Extract the [x, y] coordinate from the center of the cell holding the provided text.  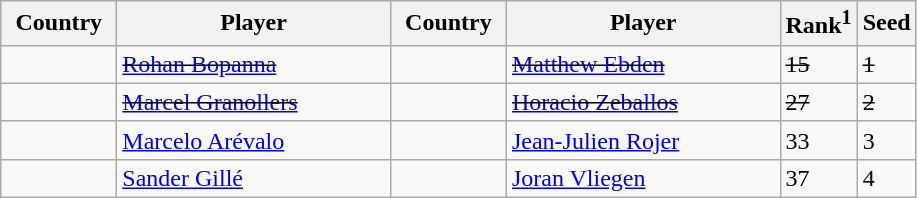
2 [886, 102]
Marcelo Arévalo [254, 140]
Horacio Zeballos [643, 102]
1 [886, 64]
15 [818, 64]
Rank1 [818, 24]
Joran Vliegen [643, 178]
4 [886, 178]
33 [818, 140]
Matthew Ebden [643, 64]
27 [818, 102]
Jean-Julien Rojer [643, 140]
3 [886, 140]
Rohan Bopanna [254, 64]
37 [818, 178]
Marcel Granollers [254, 102]
Seed [886, 24]
Sander Gillé [254, 178]
